Identify which cell holds the provided text, then report its (X, Y) central coordinate. 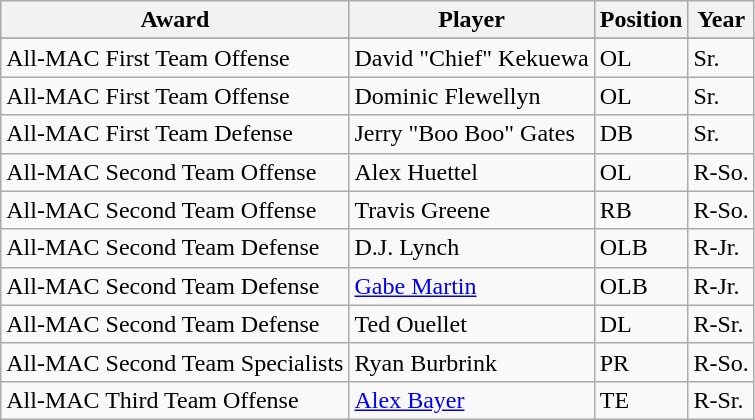
Gabe Martin (472, 286)
Alex Bayer (472, 400)
D.J. Lynch (472, 248)
PR (641, 362)
Jerry "Boo Boo" Gates (472, 134)
Dominic Flewellyn (472, 96)
Ted Ouellet (472, 324)
Alex Huettel (472, 172)
DB (641, 134)
Player (472, 20)
TE (641, 400)
Travis Greene (472, 210)
Ryan Burbrink (472, 362)
Year (721, 20)
All-MAC First Team Defense (175, 134)
Award (175, 20)
All-MAC Third Team Offense (175, 400)
RB (641, 210)
Position (641, 20)
David "Chief" Kekuewa (472, 58)
All-MAC Second Team Specialists (175, 362)
DL (641, 324)
